From the cell containing the given text, extract its center point as [x, y] coordinate. 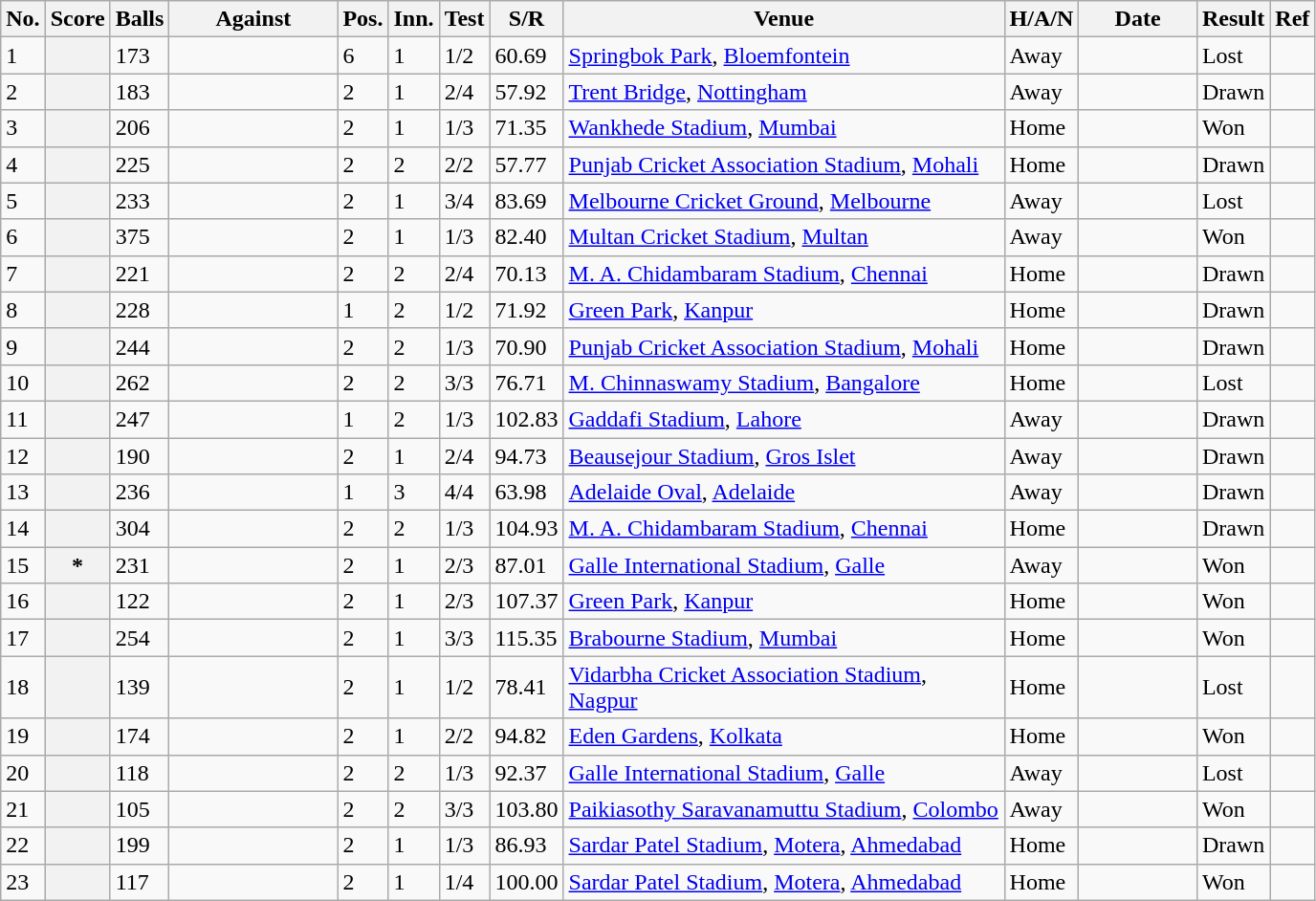
57.92 [526, 92]
7 [23, 274]
H/A/N [1042, 19]
100.00 [526, 882]
Adelaide Oval, Adelaide [784, 493]
Pos. [363, 19]
Score [77, 19]
23 [23, 882]
M. Chinnaswamy Stadium, Bangalore [784, 383]
221 [140, 274]
262 [140, 383]
11 [23, 419]
Gaddafi Stadium, Lahore [784, 419]
228 [140, 310]
Beausejour Stadium, Gros Islet [784, 456]
94.73 [526, 456]
Springbok Park, Bloemfontein [784, 55]
87.01 [526, 565]
17 [23, 638]
1/4 [465, 882]
199 [140, 846]
117 [140, 882]
14 [23, 529]
115.35 [526, 638]
Brabourne Stadium, Mumbai [784, 638]
173 [140, 55]
71.92 [526, 310]
225 [140, 165]
* [77, 565]
70.13 [526, 274]
236 [140, 493]
Trent Bridge, Nottingham [784, 92]
139 [140, 687]
70.90 [526, 346]
18 [23, 687]
103.80 [526, 809]
233 [140, 201]
102.83 [526, 419]
60.69 [526, 55]
244 [140, 346]
94.82 [526, 736]
Balls [140, 19]
375 [140, 237]
57.77 [526, 165]
8 [23, 310]
105 [140, 809]
Wankhede Stadium, Mumbai [784, 128]
Vidarbha Cricket Association Stadium, Nagpur [784, 687]
13 [23, 493]
9 [23, 346]
12 [23, 456]
S/R [526, 19]
Test [465, 19]
78.41 [526, 687]
10 [23, 383]
86.93 [526, 846]
Multan Cricket Stadium, Multan [784, 237]
206 [140, 128]
Paikiasothy Saravanamuttu Stadium, Colombo [784, 809]
16 [23, 602]
247 [140, 419]
190 [140, 456]
4/4 [465, 493]
76.71 [526, 383]
4 [23, 165]
Date [1138, 19]
21 [23, 809]
Inn. [413, 19]
183 [140, 92]
107.37 [526, 602]
15 [23, 565]
304 [140, 529]
Result [1233, 19]
No. [23, 19]
3/4 [465, 201]
22 [23, 846]
71.35 [526, 128]
5 [23, 201]
20 [23, 773]
Ref [1293, 19]
118 [140, 773]
254 [140, 638]
231 [140, 565]
63.98 [526, 493]
Venue [784, 19]
104.93 [526, 529]
122 [140, 602]
92.37 [526, 773]
82.40 [526, 237]
174 [140, 736]
Melbourne Cricket Ground, Melbourne [784, 201]
Eden Gardens, Kolkata [784, 736]
83.69 [526, 201]
19 [23, 736]
Against [253, 19]
